Search for the cell housing the specified text and yield its [X, Y] center coordinate. 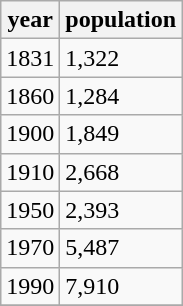
7,910 [121, 286]
1900 [30, 134]
1990 [30, 286]
2,393 [121, 210]
5,487 [121, 248]
1,284 [121, 96]
year [30, 20]
1910 [30, 172]
1860 [30, 96]
1831 [30, 58]
1,849 [121, 134]
1970 [30, 248]
1950 [30, 210]
1,322 [121, 58]
2,668 [121, 172]
population [121, 20]
